For the text-containing cell, return its midpoint in [X, Y] coordinate format. 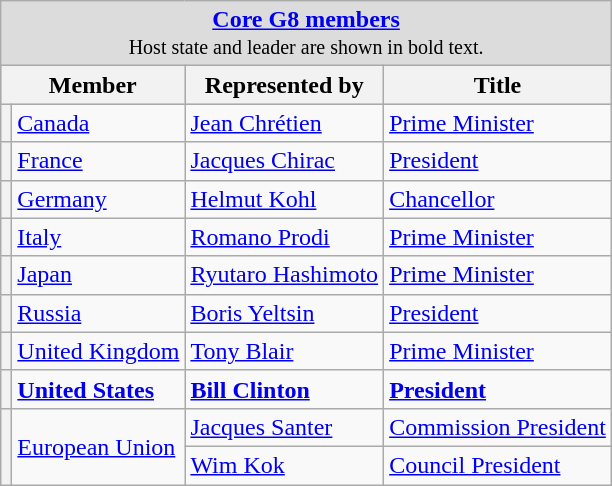
Jean Chrétien [284, 123]
European Union [98, 446]
Jacques Chirac [284, 161]
Chancellor [498, 199]
Ryutaro Hashimoto [284, 275]
Wim Kok [284, 465]
Member [93, 85]
Commission President [498, 427]
Germany [98, 199]
Core G8 membersHost state and leader are shown in bold text. [306, 34]
Jacques Santer [284, 427]
France [98, 161]
Council President [498, 465]
Tony Blair [284, 351]
Helmut Kohl [284, 199]
Romano Prodi [284, 237]
United Kingdom [98, 351]
Represented by [284, 85]
United States [98, 389]
Bill Clinton [284, 389]
Boris Yeltsin [284, 313]
Canada [98, 123]
Japan [98, 275]
Russia [98, 313]
Italy [98, 237]
Title [498, 85]
